Return the (x, y) coordinate for the center point of the cell that contains the specified text.  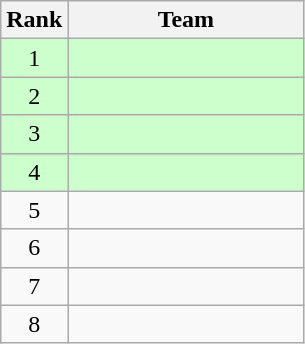
5 (34, 210)
8 (34, 324)
7 (34, 286)
4 (34, 172)
2 (34, 96)
6 (34, 248)
3 (34, 134)
Team (186, 20)
Rank (34, 20)
1 (34, 58)
